Provide the (x, y) coordinate of the cell's center where the given text is located.  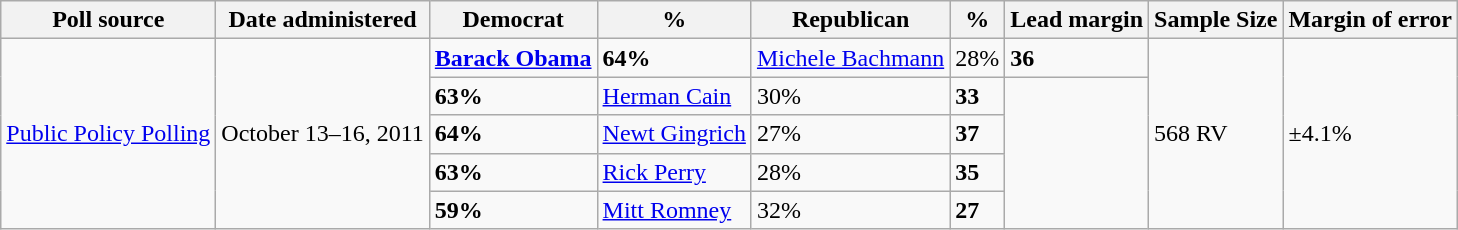
Lead margin (1077, 20)
Newt Gingrich (674, 134)
Sample Size (1216, 20)
59% (513, 210)
32% (850, 210)
27% (850, 134)
27 (978, 210)
37 (978, 134)
Public Policy Polling (108, 134)
Margin of error (1370, 20)
30% (850, 96)
Poll source (108, 20)
Rick Perry (674, 172)
Democrat (513, 20)
Michele Bachmann (850, 58)
±4.1% (1370, 134)
Republican (850, 20)
Mitt Romney (674, 210)
October 13–16, 2011 (322, 134)
35 (978, 172)
Date administered (322, 20)
36 (1077, 58)
Herman Cain (674, 96)
Barack Obama (513, 58)
33 (978, 96)
568 RV (1216, 134)
